Locate the cell with the specified text and output its [X, Y] center coordinate. 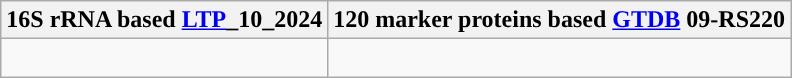
16S rRNA based LTP_10_2024 [164, 20]
120 marker proteins based GTDB 09-RS220 [560, 20]
